Search for the cell housing the specified text and yield its [X, Y] center coordinate. 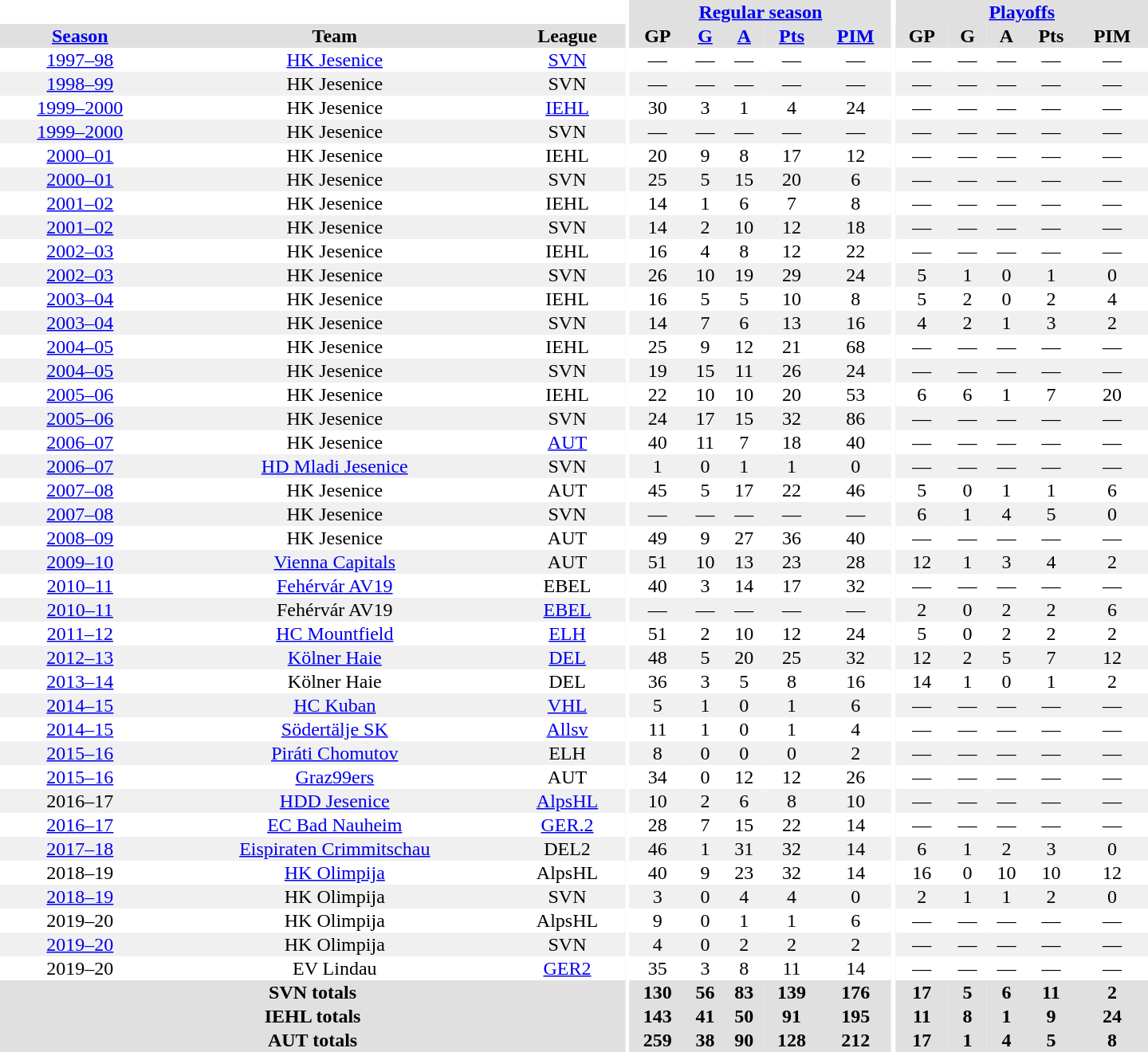
League [568, 36]
83 [745, 992]
EC Bad Nauheim [335, 825]
Eispiraten Crimmitschau [335, 849]
143 [659, 1016]
EV Lindau [335, 968]
128 [792, 1040]
35 [659, 968]
HD Mladi Jesenice [335, 466]
Regular season [761, 12]
HC Mountfield [335, 634]
VHL [568, 705]
2017–18 [80, 849]
DEL2 [568, 849]
Allsv [568, 729]
Piráti Chomutov [335, 753]
45 [659, 490]
68 [855, 347]
2011–12 [80, 634]
30 [659, 108]
Season [80, 36]
Playoffs [1022, 12]
Graz99ers [335, 777]
86 [855, 418]
259 [659, 1040]
Vienna Capitals [335, 562]
34 [659, 777]
2009–10 [80, 562]
90 [745, 1040]
48 [659, 657]
53 [855, 394]
Södertälje SK [335, 729]
1997–98 [80, 60]
GER2 [568, 968]
2012–13 [80, 657]
130 [659, 992]
1998–99 [80, 84]
2008–09 [80, 538]
HC Kuban [335, 705]
49 [659, 538]
31 [745, 849]
HDD Jesenice [335, 801]
AUT totals [313, 1040]
91 [792, 1016]
27 [745, 538]
21 [792, 347]
56 [705, 992]
212 [855, 1040]
29 [792, 275]
2013–14 [80, 681]
Team [335, 36]
GER.2 [568, 825]
50 [745, 1016]
139 [792, 992]
IEHL totals [313, 1016]
38 [705, 1040]
176 [855, 992]
SVN totals [313, 992]
195 [855, 1016]
41 [705, 1016]
